Determine the (X, Y) coordinate at the center of the cell enclosing the given text.  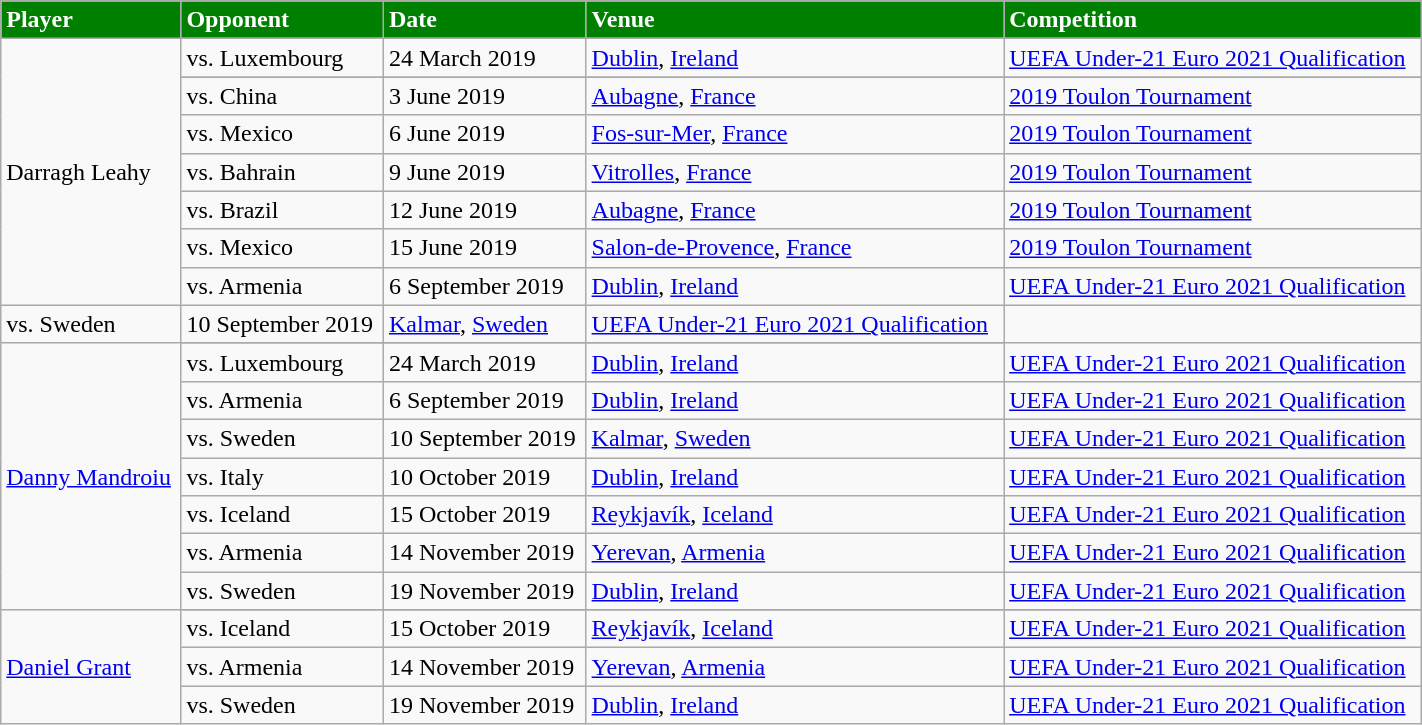
15 June 2019 (484, 248)
6 June 2019 (484, 134)
3 June 2019 (484, 96)
Salon-de-Provence, France (795, 248)
Venue (795, 20)
vs. Brazil (282, 210)
Darragh Leahy (91, 172)
Danny Mandroiu (91, 476)
Fos-sur-Mer, France (795, 134)
Player (91, 20)
vs. Italy (282, 477)
10 October 2019 (484, 477)
Date (484, 20)
Opponent (282, 20)
9 June 2019 (484, 172)
12 June 2019 (484, 210)
vs. China (282, 96)
Competition (1213, 20)
Vitrolles, France (795, 172)
vs. Bahrain (282, 172)
Daniel Grant (91, 667)
